Detect which cell encompasses the target text, then output its [X, Y] center coordinate. 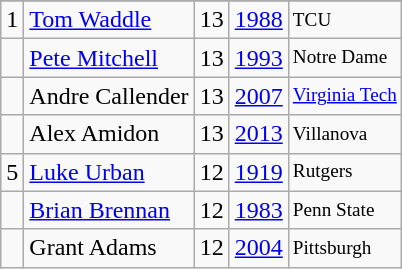
2007 [258, 96]
Pittsburgh [344, 248]
2004 [258, 248]
Villanova [344, 134]
1983 [258, 210]
Notre Dame [344, 58]
Grant Adams [109, 248]
Rutgers [344, 172]
TCU [344, 20]
1988 [258, 20]
1919 [258, 172]
Virginia Tech [344, 96]
Penn State [344, 210]
1993 [258, 58]
Luke Urban [109, 172]
Alex Amidon [109, 134]
Tom Waddle [109, 20]
Pete Mitchell [109, 58]
1 [12, 20]
Brian Brennan [109, 210]
5 [12, 172]
2013 [258, 134]
Andre Callender [109, 96]
